Search for the cell housing the specified text and yield its (x, y) center coordinate. 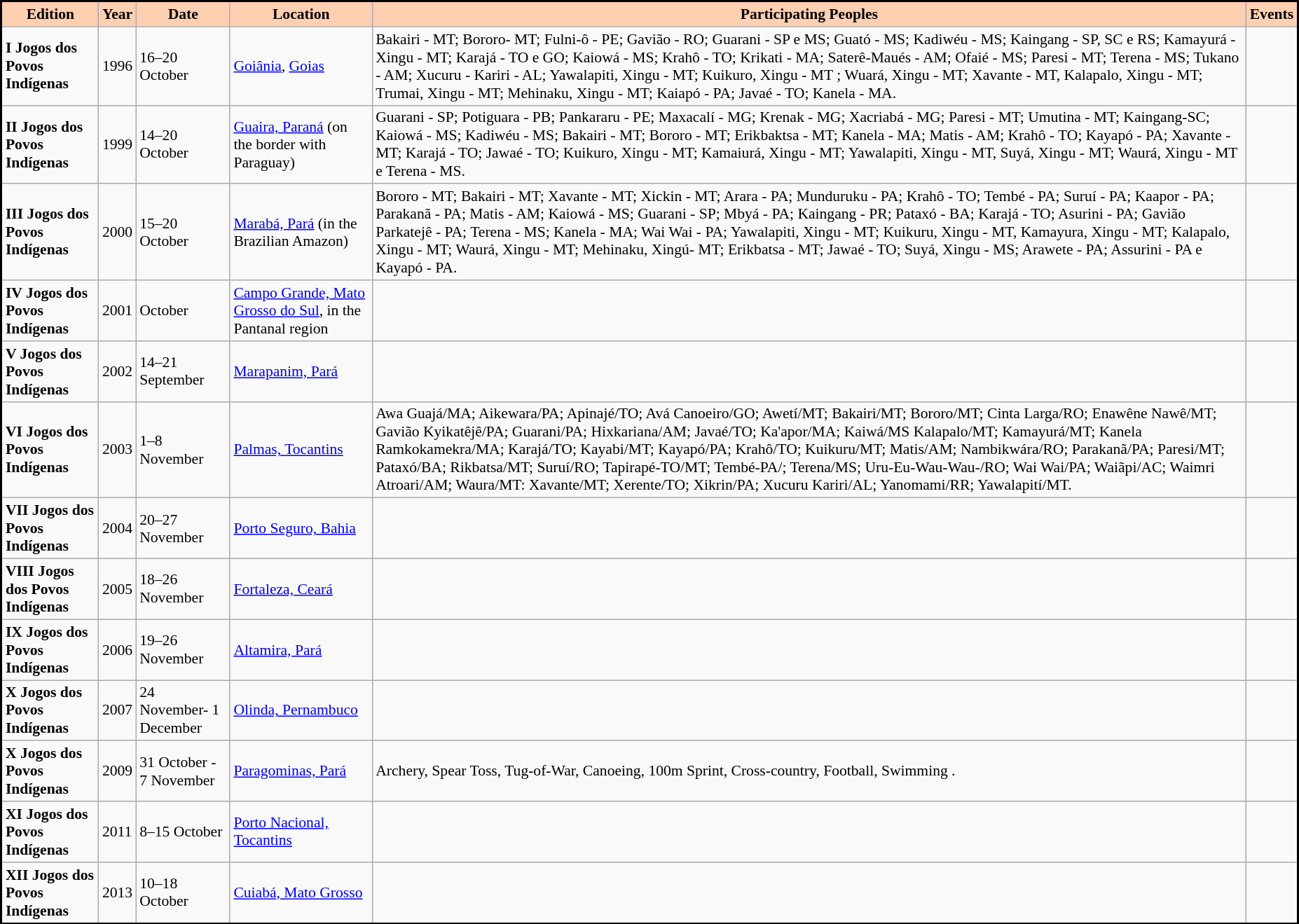
Guaira, Paraná (on the border with Paraguay) (301, 144)
Marapanim, Pará (301, 371)
2006 (118, 650)
20–27 November (183, 528)
Paragominas, Pará (301, 771)
2007 (118, 710)
Porto Nacional, Tocantins (301, 832)
II Jogos dos Povos Indígenas (50, 144)
Archery, Spear Toss, Tug-of-War, Canoeing, 100m Sprint, Cross-country, Football, Swimming . (809, 771)
2013 (118, 892)
14–21 September (183, 371)
2009 (118, 771)
Porto Seguro, Bahia (301, 528)
1–8 November (183, 450)
15–20 October (183, 232)
14–20 October (183, 144)
18–26 November (183, 588)
2005 (118, 588)
VII Jogos dos Povos Indígenas (50, 528)
Fortaleza, Ceará (301, 588)
XI Jogos dos Povos Indígenas (50, 832)
8–15 October (183, 832)
16–20 October (183, 66)
Events (1272, 14)
2003 (118, 450)
19–26 November (183, 650)
XII Jogos dos Povos Indígenas (50, 892)
Cuiabá, Mato Grosso (301, 892)
10–18 October (183, 892)
V Jogos dos Povos Indígenas (50, 371)
Campo Grande, Mato Grosso do Sul, in the Pantanal region (301, 311)
IV Jogos dos Povos Indígenas (50, 311)
31 October - 7 November (183, 771)
1999 (118, 144)
Marabá, Pará (in the Brazilian Amazon) (301, 232)
Edition (50, 14)
24 November- 1 December (183, 710)
Location (301, 14)
Palmas, Tocantins (301, 450)
VI Jogos dos Povos Indígenas (50, 450)
2002 (118, 371)
VIII Jogos dos Povos Indígenas (50, 588)
2004 (118, 528)
I Jogos dos Povos Indígenas (50, 66)
Altamira, Pará (301, 650)
2001 (118, 311)
Participating Peoples (809, 14)
IX Jogos dos Povos Indígenas (50, 650)
Date (183, 14)
October (183, 311)
Goiânia, Goias (301, 66)
2011 (118, 832)
Year (118, 14)
2000 (118, 232)
1996 (118, 66)
III Jogos dos Povos Indígenas (50, 232)
Olinda, Pernambuco (301, 710)
